For the text-containing cell, return its midpoint in [x, y] coordinate format. 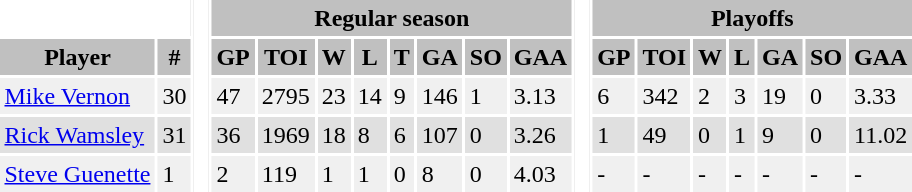
18 [334, 135]
# [174, 57]
119 [286, 174]
3.33 [881, 96]
T [402, 57]
49 [664, 135]
30 [174, 96]
Playoffs [752, 18]
11.02 [881, 135]
31 [174, 135]
19 [780, 96]
3.26 [540, 135]
Player [78, 57]
2795 [286, 96]
342 [664, 96]
Mike Vernon [78, 96]
3 [742, 96]
107 [440, 135]
3.13 [540, 96]
Steve Guenette [78, 174]
1969 [286, 135]
Regular season [392, 18]
146 [440, 96]
47 [233, 96]
23 [334, 96]
4.03 [540, 174]
36 [233, 135]
Rick Wamsley [78, 135]
14 [370, 96]
